From the cell containing the given text, extract its center point as (X, Y) coordinate. 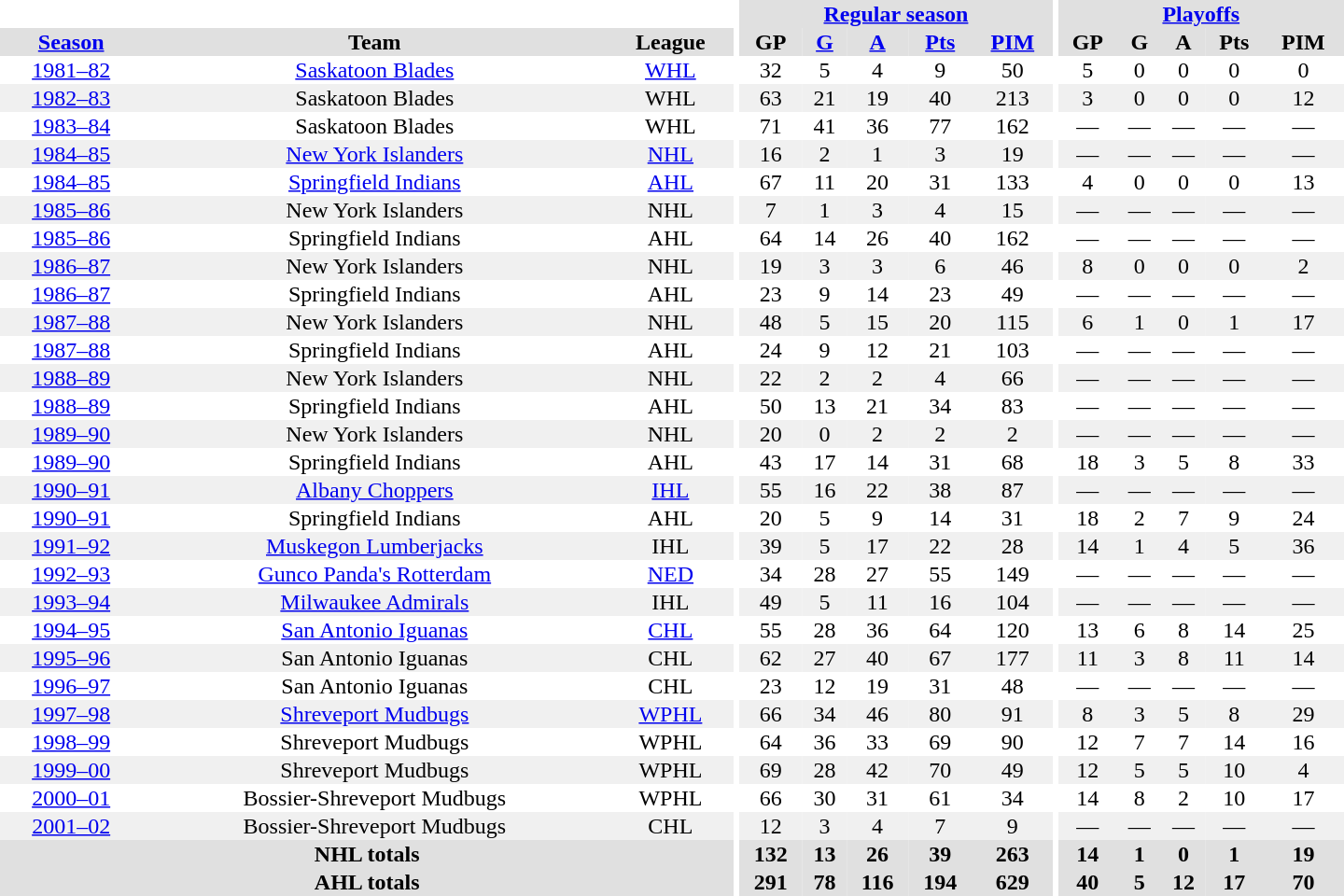
AHL totals (367, 882)
61 (940, 798)
71 (771, 126)
1983–84 (71, 126)
1981–82 (71, 70)
1999–00 (71, 770)
116 (877, 882)
43 (771, 462)
263 (1012, 854)
Gunco Panda's Rotterdam (374, 574)
133 (1012, 182)
1991–92 (71, 546)
63 (771, 98)
1996–97 (71, 686)
68 (1012, 462)
291 (771, 882)
177 (1012, 658)
Season (71, 42)
115 (1012, 322)
42 (877, 770)
77 (940, 126)
2001–02 (71, 826)
1993–94 (71, 602)
Milwaukee Admirals (374, 602)
1998–99 (71, 742)
38 (940, 490)
629 (1012, 882)
1994–95 (71, 630)
1995–96 (71, 658)
83 (1012, 406)
1992–93 (71, 574)
103 (1012, 350)
League (670, 42)
Team (374, 42)
90 (1012, 742)
149 (1012, 574)
32 (771, 70)
62 (771, 658)
120 (1012, 630)
NHL totals (367, 854)
1982–83 (71, 98)
Regular season (896, 14)
NED (670, 574)
78 (825, 882)
91 (1012, 714)
104 (1012, 602)
30 (825, 798)
25 (1303, 630)
Muskegon Lumberjacks (374, 546)
80 (940, 714)
213 (1012, 98)
194 (940, 882)
2000–01 (71, 798)
132 (771, 854)
41 (825, 126)
87 (1012, 490)
Playoffs (1201, 14)
1997–98 (71, 714)
29 (1303, 714)
Albany Choppers (374, 490)
